Search for the cell housing the specified text and yield its (x, y) center coordinate. 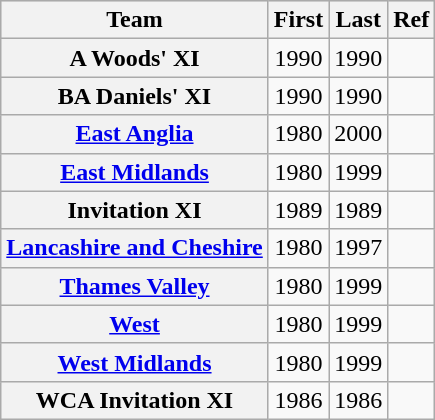
A Woods' XI (135, 58)
Ref (412, 20)
First (298, 20)
West (135, 324)
Invitation XI (135, 210)
East Midlands (135, 172)
WCA Invitation XI (135, 400)
Thames Valley (135, 286)
West Midlands (135, 362)
Team (135, 20)
1997 (358, 248)
Last (358, 20)
East Anglia (135, 134)
BA Daniels' XI (135, 96)
Lancashire and Cheshire (135, 248)
2000 (358, 134)
